Identify which cell holds the provided text, then report its (x, y) central coordinate. 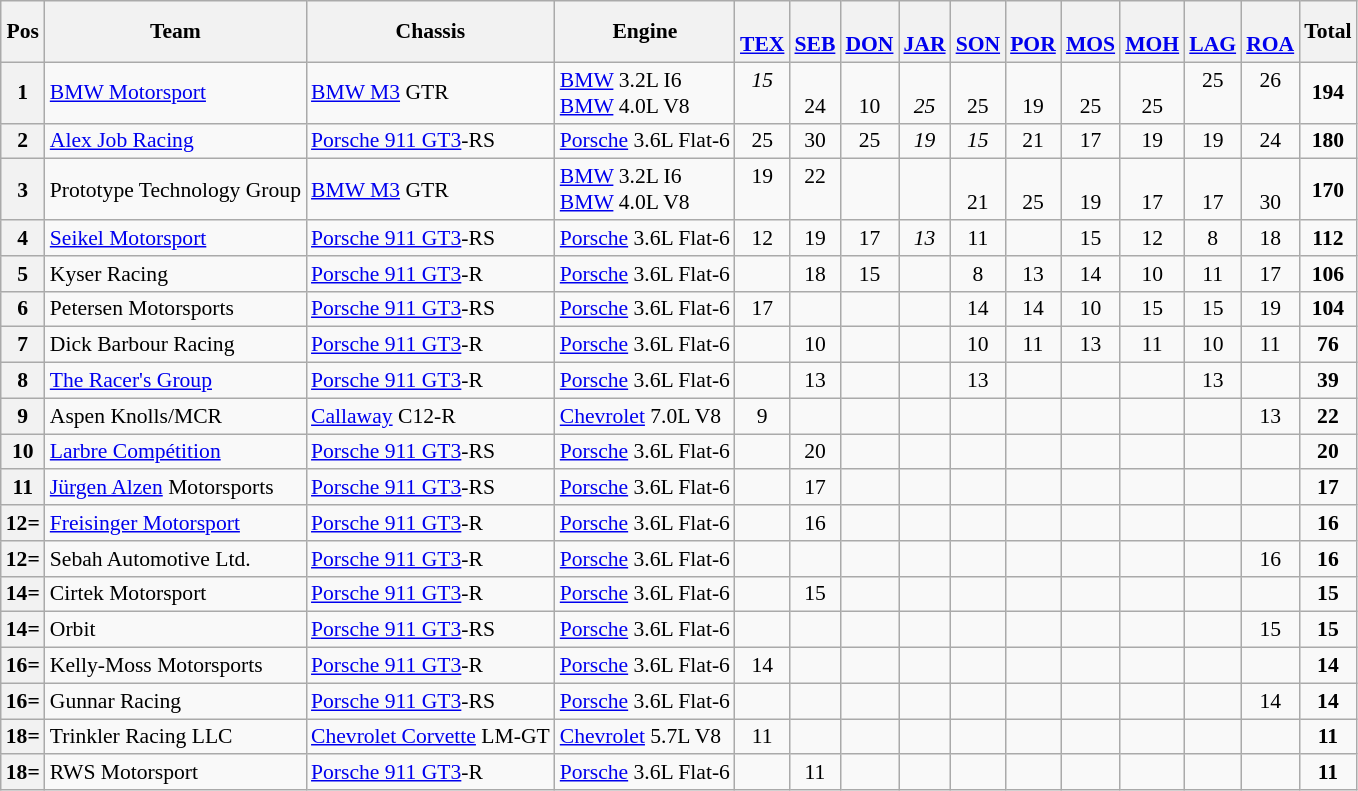
Prototype Technology Group (176, 190)
MOS (1090, 32)
Kelly-Moss Motorsports (176, 666)
Chassis (430, 32)
Alex Job Racing (176, 141)
Larbre Compétition (176, 452)
JAR (924, 32)
1 (23, 92)
Chevrolet Corvette LM-GT (430, 737)
SEB (814, 32)
Dick Barbour Racing (176, 345)
4 (23, 238)
Chevrolet 7.0L V8 (645, 416)
104 (1328, 309)
Trinkler Racing LLC (176, 737)
Sebah Automotive Ltd. (176, 559)
Kyser Racing (176, 274)
7 (23, 345)
194 (1328, 92)
Jürgen Alzen Motorsports (176, 488)
Pos (23, 32)
170 (1328, 190)
Petersen Motorsports (176, 309)
Orbit (176, 630)
76 (1328, 345)
Total (1328, 32)
SON (978, 32)
Seikel Motorsport (176, 238)
POR (1033, 32)
2 (23, 141)
LAG (1212, 32)
Cirtek Motorsport (176, 594)
Callaway C12-R (430, 416)
26 (1270, 92)
TEX (762, 32)
The Racer's Group (176, 381)
Team (176, 32)
5 (23, 274)
180 (1328, 141)
DON (869, 32)
39 (1328, 381)
Gunnar Racing (176, 701)
BMW Motorsport (176, 92)
3 (23, 190)
Chevrolet 5.7L V8 (645, 737)
Engine (645, 32)
106 (1328, 274)
112 (1328, 238)
Freisinger Motorsport (176, 523)
Aspen Knolls/MCR (176, 416)
MOH (1152, 32)
RWS Motorsport (176, 773)
6 (23, 309)
ROA (1270, 32)
